Determine the [x, y] coordinate at the center of the cell enclosing the given text.  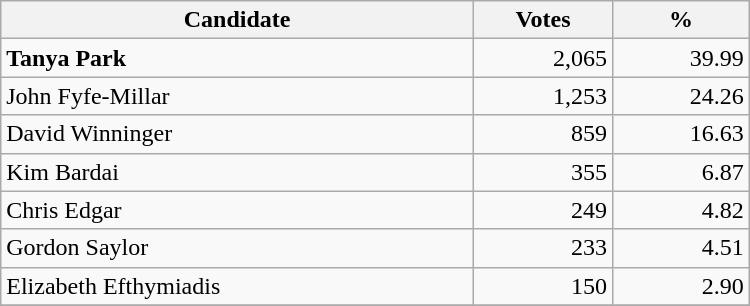
4.82 [682, 210]
John Fyfe-Millar [238, 96]
24.26 [682, 96]
% [682, 20]
Kim Bardai [238, 172]
Chris Edgar [238, 210]
16.63 [682, 134]
39.99 [682, 58]
6.87 [682, 172]
Candidate [238, 20]
859 [542, 134]
4.51 [682, 248]
2.90 [682, 286]
355 [542, 172]
2,065 [542, 58]
Elizabeth Efthymiadis [238, 286]
233 [542, 248]
150 [542, 286]
Votes [542, 20]
Tanya Park [238, 58]
249 [542, 210]
1,253 [542, 96]
Gordon Saylor [238, 248]
David Winninger [238, 134]
